Locate the cell with the specified text and output its [x, y] center coordinate. 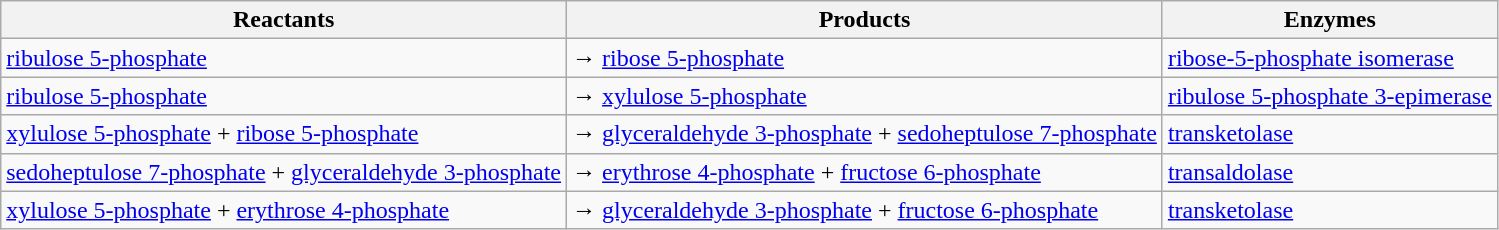
ribose-5-phosphate isomerase [1330, 58]
→ glyceraldehyde 3-phosphate + sedoheptulose 7-phosphate [865, 134]
sedoheptulose 7-phosphate + glyceraldehyde 3-phosphate [284, 172]
→ ribose 5-phosphate [865, 58]
Products [865, 20]
ribulose 5-phosphate 3-epimerase [1330, 96]
xylulose 5-phosphate + ribose 5-phosphate [284, 134]
xylulose 5-phosphate + erythrose 4-phosphate [284, 210]
transaldolase [1330, 172]
Reactants [284, 20]
→ xylulose 5-phosphate [865, 96]
→ glyceraldehyde 3-phosphate + fructose 6-phosphate [865, 210]
→ erythrose 4-phosphate + fructose 6-phosphate [865, 172]
Enzymes [1330, 20]
